Extract the [X, Y] coordinate from the center of the cell holding the provided text.  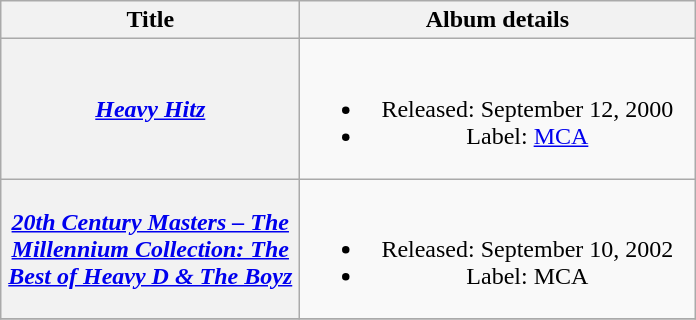
Released: September 12, 2000Label: MCA [498, 109]
Title [150, 20]
Album details [498, 20]
20th Century Masters – The Millennium Collection: The Best of Heavy D & The Boyz [150, 249]
Heavy Hitz [150, 109]
Released: September 10, 2002Label: MCA [498, 249]
